Return (X, Y) of the center of cell containing provided text 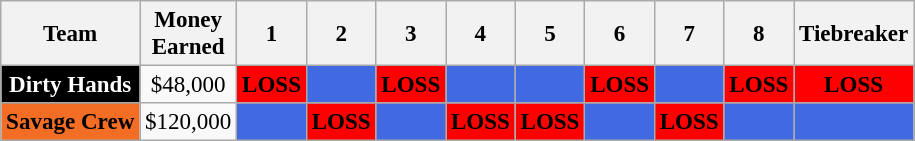
1 (272, 34)
$120,000 (188, 122)
Tiebreaker (854, 34)
Team (70, 34)
Dirty Hands (70, 85)
3 (411, 34)
7 (689, 34)
$48,000 (188, 85)
2 (341, 34)
8 (759, 34)
6 (620, 34)
Savage Crew (70, 122)
5 (550, 34)
MoneyEarned (188, 34)
4 (481, 34)
